Pinpoint the cell where the given text exists, returning its [x, y] midpoint coordinate. 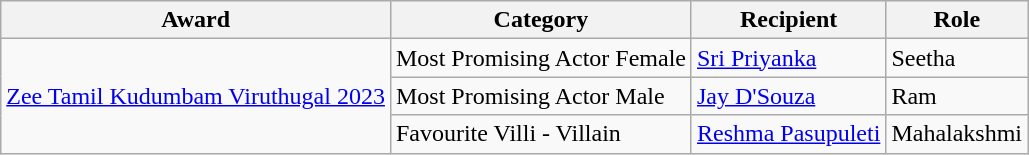
Favourite Villi - Villain [540, 134]
Category [540, 20]
Seetha [957, 58]
Sri Priyanka [788, 58]
Most Promising Actor Male [540, 96]
Role [957, 20]
Most Promising Actor Female [540, 58]
Reshma Pasupuleti [788, 134]
Mahalakshmi [957, 134]
Zee Tamil Kudumbam Viruthugal 2023 [196, 96]
Award [196, 20]
Jay D'Souza [788, 96]
Ram [957, 96]
Recipient [788, 20]
